For the text-containing cell, return its midpoint in (x, y) coordinate format. 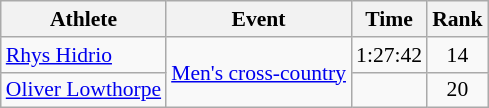
Event (258, 19)
Athlete (84, 19)
14 (458, 55)
Men's cross-country (258, 72)
Rhys Hidrio (84, 55)
Oliver Lowthorpe (84, 90)
1:27:42 (389, 55)
Rank (458, 19)
20 (458, 90)
Time (389, 19)
